Return [x, y] of the center of cell containing provided text 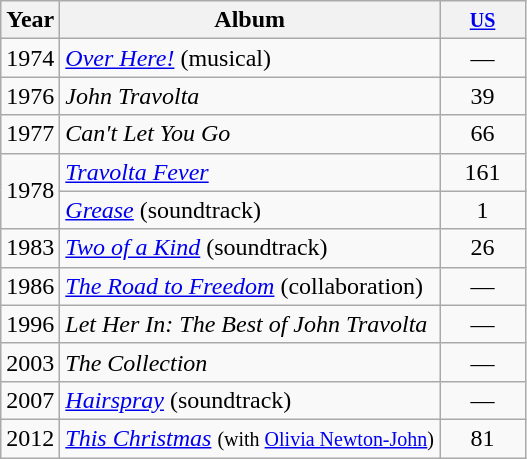
1996 [30, 324]
26 [483, 248]
161 [483, 172]
2003 [30, 362]
1983 [30, 248]
39 [483, 96]
1978 [30, 191]
Let Her In: The Best of John Travolta [250, 324]
1986 [30, 286]
81 [483, 438]
Travolta Fever [250, 172]
Over Here! (musical) [250, 58]
US [483, 20]
1 [483, 210]
The Road to Freedom (collaboration) [250, 286]
2007 [30, 400]
Hairspray (soundtrack) [250, 400]
Grease (soundtrack) [250, 210]
Year [30, 20]
Can't Let You Go [250, 134]
John Travolta [250, 96]
Album [250, 20]
Two of a Kind (soundtrack) [250, 248]
1976 [30, 96]
2012 [30, 438]
66 [483, 134]
The Collection [250, 362]
1977 [30, 134]
This Christmas (with Olivia Newton-John) [250, 438]
1974 [30, 58]
